Scan for the cell matching the given text and deliver its [X, Y] coordinate at center. 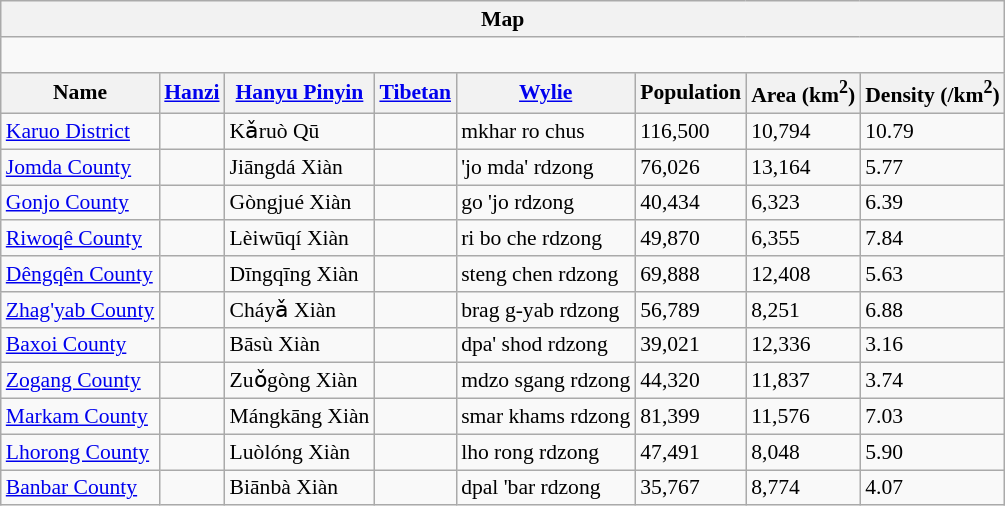
Density (/km2) [932, 92]
Markam County [80, 417]
12,408 [803, 274]
6.88 [932, 310]
Baxoi County [80, 345]
Wylie [546, 92]
Lèiwūqí Xiàn [300, 239]
7.84 [932, 239]
76,026 [690, 167]
5.77 [932, 167]
Riwoqê County [80, 239]
6,355 [803, 239]
mdzo sgang rdzong [546, 381]
8,774 [803, 488]
Jomda County [80, 167]
Zhag'yab County [80, 310]
40,434 [690, 203]
steng chen rdzong [546, 274]
Gonjo County [80, 203]
Name [80, 92]
Hanzi [192, 92]
dpa' shod rdzong [546, 345]
69,888 [690, 274]
116,500 [690, 132]
lho rong rdzong [546, 452]
11,576 [803, 417]
Zogang County [80, 381]
ri bo che rdzong [546, 239]
Area (km2) [803, 92]
3.16 [932, 345]
Biānbà Xiàn [300, 488]
7.03 [932, 417]
10,794 [803, 132]
Cháyǎ Xiàn [300, 310]
Karuo District [80, 132]
Banbar County [80, 488]
Jiāngdá Xiàn [300, 167]
8,048 [803, 452]
Zuǒgòng Xiàn [300, 381]
Lhorong County [80, 452]
Population [690, 92]
35,767 [690, 488]
Hanyu Pinyin [300, 92]
56,789 [690, 310]
5.90 [932, 452]
10.79 [932, 132]
Dêngqên County [80, 274]
3.74 [932, 381]
47,491 [690, 452]
brag g-yab rdzong [546, 310]
Map [503, 19]
Luòlóng Xiàn [300, 452]
39,021 [690, 345]
Mángkāng Xiàn [300, 417]
Tibetan [415, 92]
'jo mda' rdzong [546, 167]
mkhar ro chus [546, 132]
Bāsù Xiàn [300, 345]
go 'jo rdzong [546, 203]
dpal 'bar rdzong [546, 488]
13,164 [803, 167]
44,320 [690, 381]
4.07 [932, 488]
49,870 [690, 239]
12,336 [803, 345]
Dīngqīng Xiàn [300, 274]
81,399 [690, 417]
6.39 [932, 203]
11,837 [803, 381]
5.63 [932, 274]
6,323 [803, 203]
Gòngjué Xiàn [300, 203]
8,251 [803, 310]
smar khams rdzong [546, 417]
Kǎruò Qū [300, 132]
